Extract the (x, y) coordinate from the center of the cell holding the provided text.  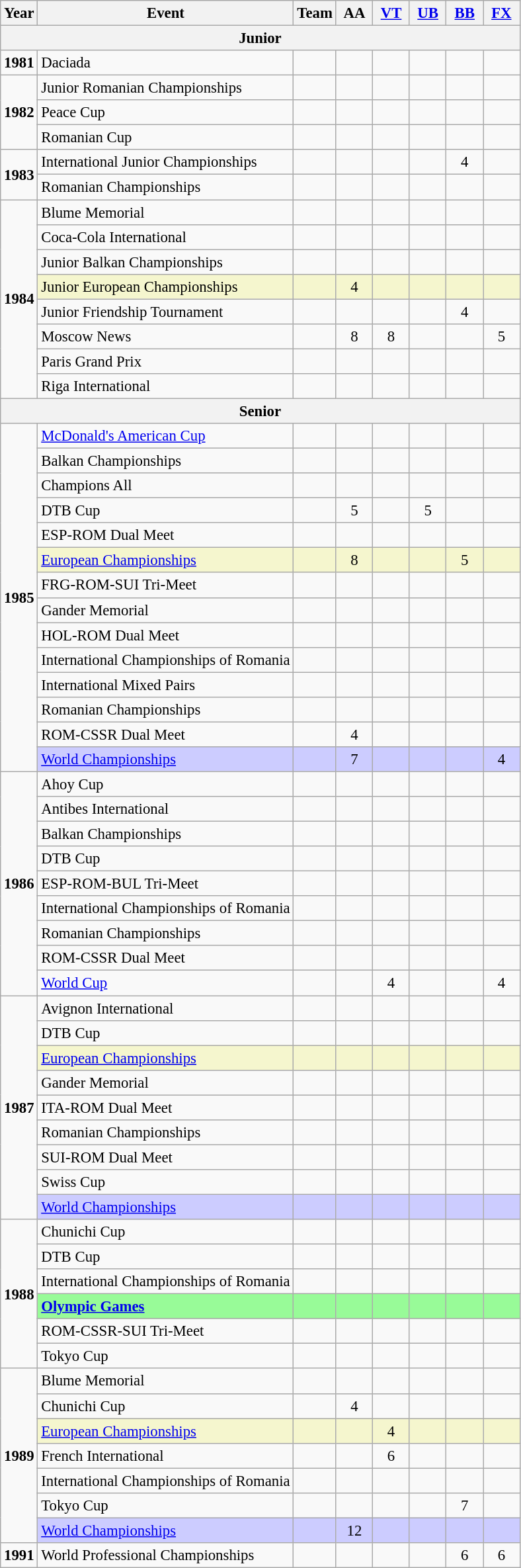
World Cup (165, 983)
ESP-ROM Dual Meet (165, 535)
Romanian Cup (165, 138)
1988 (19, 1294)
SUI-ROM Dual Meet (165, 1157)
1986 (19, 883)
Event (165, 13)
1984 (19, 299)
FRG-ROM-SUI Tri-Meet (165, 586)
UB (428, 13)
ESP-ROM-BUL Tri-Meet (165, 884)
McDonald's American Cup (165, 436)
French International (165, 1456)
ROM-CSSR-SUI Tri-Meet (165, 1331)
ITA-ROM Dual Meet (165, 1108)
12 (354, 1530)
Coca-Cola International (165, 237)
Avignon International (165, 1008)
World Professional Championships (165, 1555)
Ahoy Cup (165, 784)
Junior Romanian Championships (165, 88)
International Junior Championships (165, 162)
Riga International (165, 386)
Team (315, 13)
Junior (260, 38)
Antibes International (165, 809)
VT (391, 13)
1985 (19, 597)
Junior Balkan Championships (165, 262)
1989 (19, 1456)
Peace Cup (165, 112)
FX (502, 13)
1981 (19, 63)
International Mixed Pairs (165, 685)
Year (19, 13)
AA (354, 13)
Moscow News (165, 337)
1991 (19, 1555)
HOL-ROM Dual Meet (165, 635)
Olympic Games (165, 1307)
1982 (19, 112)
Junior European Championships (165, 286)
Champions All (165, 486)
Paris Grand Prix (165, 361)
Senior (260, 411)
Swiss Cup (165, 1182)
Junior Friendship Tournament (165, 312)
BB (465, 13)
1983 (19, 175)
1987 (19, 1108)
Daciada (165, 63)
